Scan for the cell matching the given text and deliver its [x, y] coordinate at center. 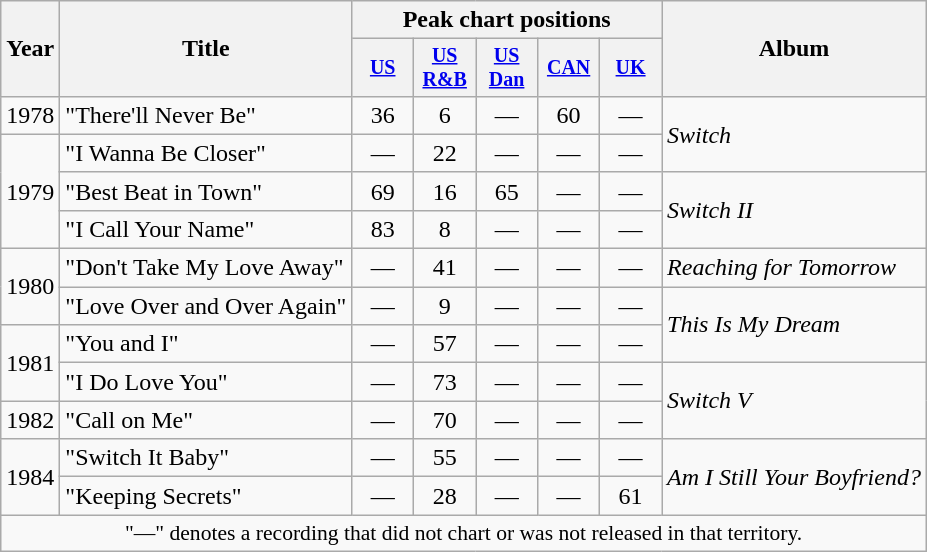
"There'll Never Be" [206, 115]
1984 [30, 477]
1978 [30, 115]
28 [445, 496]
70 [445, 420]
55 [445, 458]
22 [445, 153]
"Switch It Baby" [206, 458]
USR&B [445, 68]
"Best Beat in Town" [206, 191]
Reaching for Tomorrow [794, 268]
Am I Still Your Boyfriend? [794, 477]
6 [445, 115]
Year [30, 49]
"I Do Love You" [206, 382]
"—" denotes a recording that did not chart or was not released in that territory. [464, 533]
Peak chart positions [507, 20]
69 [383, 191]
Album [794, 49]
"Keeping Secrets" [206, 496]
Switch V [794, 401]
This Is My Dream [794, 325]
57 [445, 344]
"Don't Take My Love Away" [206, 268]
1980 [30, 287]
"I Wanna Be Closer" [206, 153]
1982 [30, 420]
9 [445, 306]
1981 [30, 363]
"Love Over and Over Again" [206, 306]
"Call on Me" [206, 420]
USDan [507, 68]
16 [445, 191]
CAN [569, 68]
Title [206, 49]
41 [445, 268]
61 [631, 496]
36 [383, 115]
UK [631, 68]
1979 [30, 191]
Switch [794, 134]
65 [507, 191]
Switch II [794, 210]
60 [569, 115]
83 [383, 229]
8 [445, 229]
"I Call Your Name" [206, 229]
US [383, 68]
"You and I" [206, 344]
73 [445, 382]
